Return [X, Y] of the center of cell containing provided text 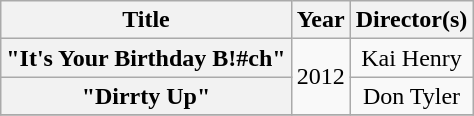
Kai Henry [412, 58]
Don Tyler [412, 96]
Year [320, 20]
"Dirrty Up" [146, 96]
Title [146, 20]
Director(s) [412, 20]
"It's Your Birthday B!#ch" [146, 58]
2012 [320, 77]
